Pinpoint the cell where the given text exists, returning its [x, y] midpoint coordinate. 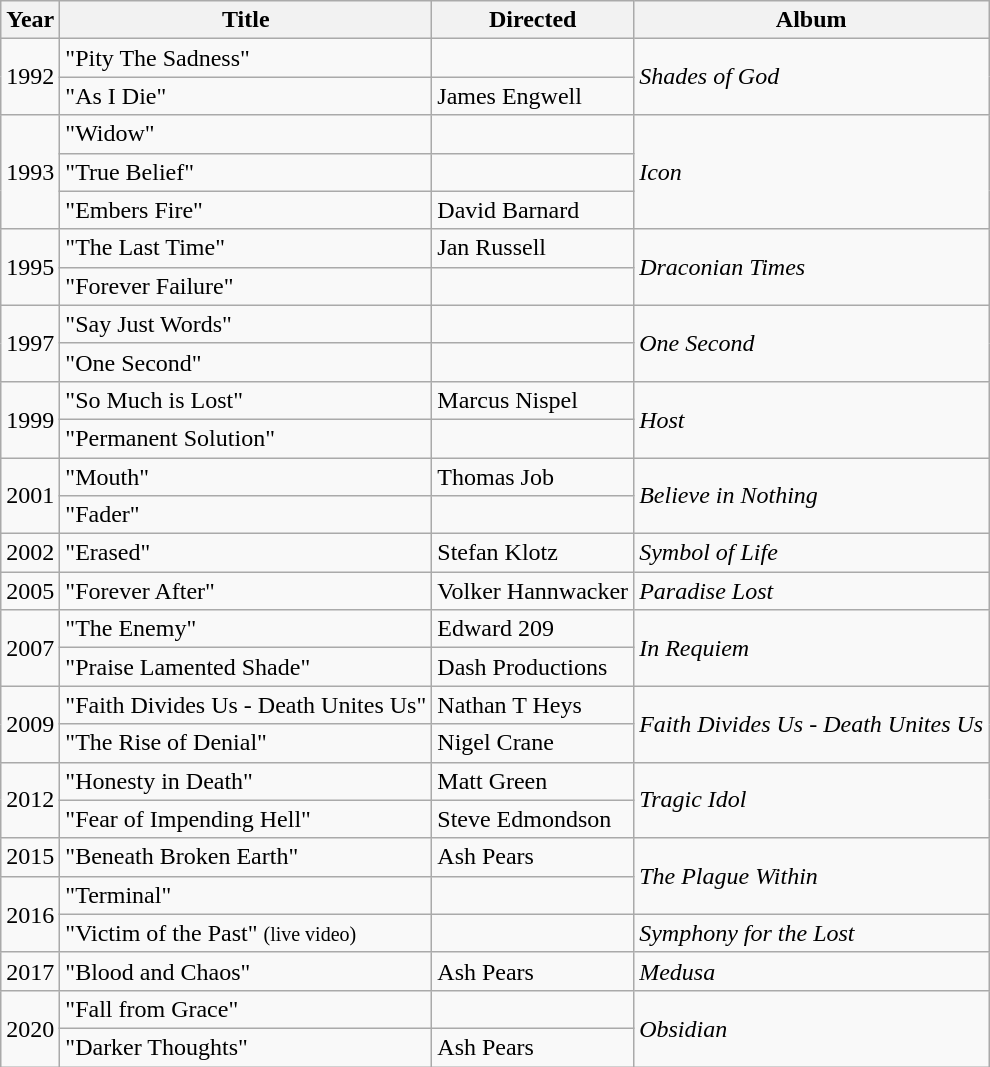
2001 [30, 496]
2005 [30, 591]
2020 [30, 1028]
Edward 209 [533, 629]
Nathan T Heys [533, 705]
Host [812, 419]
Matt Green [533, 781]
Icon [812, 172]
"Terminal" [246, 895]
Medusa [812, 971]
Steve Edmondson [533, 819]
Directed [533, 20]
"Embers Fire" [246, 210]
1992 [30, 77]
"Say Just Words" [246, 324]
Symphony for the Lost [812, 933]
"The Enemy" [246, 629]
"True Belief" [246, 172]
"Mouth" [246, 477]
"The Rise of Denial" [246, 743]
"Blood and Chaos" [246, 971]
Jan Russell [533, 248]
"Forever Failure" [246, 286]
"One Second" [246, 362]
1997 [30, 343]
"Forever After" [246, 591]
"Fader" [246, 515]
Year [30, 20]
James Engwell [533, 96]
1999 [30, 419]
2002 [30, 553]
"Permanent Solution" [246, 438]
In Requiem [812, 648]
"The Last Time" [246, 248]
"Fall from Grace" [246, 1009]
David Barnard [533, 210]
"As I Die" [246, 96]
"Honesty in Death" [246, 781]
2007 [30, 648]
"Beneath Broken Earth" [246, 857]
Obsidian [812, 1028]
2016 [30, 914]
"Fear of Impending Hell" [246, 819]
Nigel Crane [533, 743]
"Erased" [246, 553]
2017 [30, 971]
"So Much is Lost" [246, 400]
Dash Productions [533, 667]
2009 [30, 724]
"Widow" [246, 134]
"Faith Divides Us - Death Unites Us" [246, 705]
1995 [30, 267]
2015 [30, 857]
The Plague Within [812, 876]
Tragic Idol [812, 800]
Shades of God [812, 77]
Title [246, 20]
2012 [30, 800]
Paradise Lost [812, 591]
Marcus Nispel [533, 400]
1993 [30, 172]
Believe in Nothing [812, 496]
Faith Divides Us - Death Unites Us [812, 724]
Draconian Times [812, 267]
"Darker Thoughts" [246, 1047]
"Victim of the Past" (live video) [246, 933]
Thomas Job [533, 477]
Symbol of Life [812, 553]
Volker Hannwacker [533, 591]
Album [812, 20]
"Praise Lamented Shade" [246, 667]
Stefan Klotz [533, 553]
One Second [812, 343]
"Pity The Sadness" [246, 58]
